For the text-containing cell, return its midpoint in [X, Y] coordinate format. 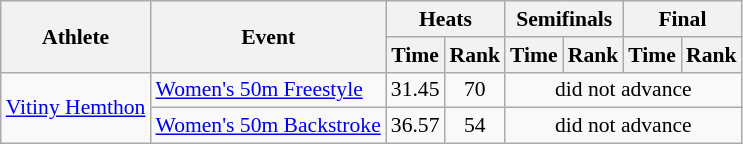
Women's 50m Backstroke [268, 126]
Semifinals [564, 19]
31.45 [416, 90]
36.57 [416, 126]
Heats [446, 19]
54 [476, 126]
Event [268, 36]
Athlete [76, 36]
Women's 50m Freestyle [268, 90]
Vitiny Hemthon [76, 108]
70 [476, 90]
Final [682, 19]
